Locate the cell with the specified text and output its [X, Y] center coordinate. 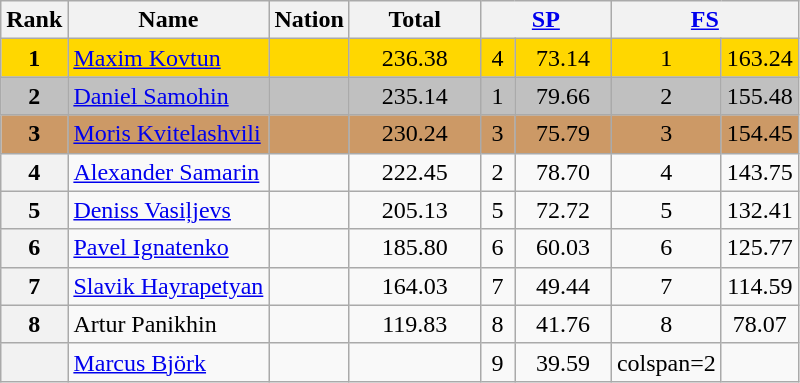
230.24 [414, 134]
79.66 [564, 96]
Rank [34, 20]
143.75 [760, 172]
72.72 [564, 210]
114.59 [760, 286]
9 [497, 362]
Alexander Samarin [168, 172]
235.14 [414, 96]
Pavel Ignatenko [168, 248]
Total [414, 20]
78.07 [760, 324]
132.41 [760, 210]
163.24 [760, 58]
125.77 [760, 248]
119.83 [414, 324]
75.79 [564, 134]
SP [546, 20]
49.44 [564, 286]
Daniel Samohin [168, 96]
155.48 [760, 96]
Moris Kvitelashvili [168, 134]
185.80 [414, 248]
41.76 [564, 324]
colspan=2 [666, 362]
Artur Panikhin [168, 324]
39.59 [564, 362]
154.45 [760, 134]
Maxim Kovtun [168, 58]
60.03 [564, 248]
Deniss Vasiļjevs [168, 210]
FS [704, 20]
164.03 [414, 286]
236.38 [414, 58]
Name [168, 20]
Slavik Hayrapetyan [168, 286]
73.14 [564, 58]
205.13 [414, 210]
78.70 [564, 172]
Marcus Björk [168, 362]
222.45 [414, 172]
Nation [309, 20]
